Output the (X, Y) coordinate of the center of the cell containing the given text.  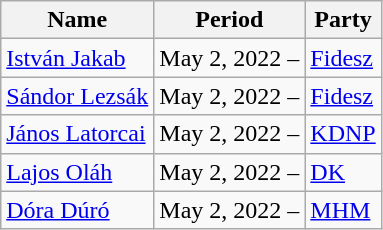
Sándor Lezsák (78, 96)
Party (343, 20)
Period (230, 20)
Dóra Dúró (78, 210)
János Latorcai (78, 134)
Lajos Oláh (78, 172)
DK (343, 172)
István Jakab (78, 58)
KDNP (343, 134)
MHM (343, 210)
Name (78, 20)
